Return [X, Y] of the center of cell containing provided text 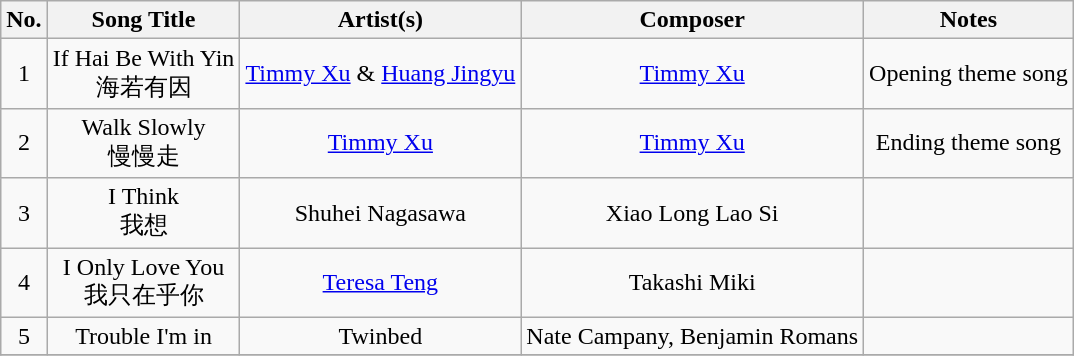
Twinbed [380, 336]
3 [24, 213]
Opening theme song [969, 74]
I Think 我想 [144, 213]
Walk Slowly 慢慢走 [144, 143]
I Only Love You 我只在乎你 [144, 283]
Takashi Miki [692, 283]
Notes [969, 20]
Timmy Xu & Huang Jingyu [380, 74]
5 [24, 336]
Song Title [144, 20]
4 [24, 283]
2 [24, 143]
1 [24, 74]
Ending theme song [969, 143]
Artist(s) [380, 20]
Teresa Teng [380, 283]
Composer [692, 20]
If Hai Be With Yin 海若有因 [144, 74]
Trouble I'm in [144, 336]
Xiao Long Lao Si [692, 213]
Shuhei Nagasawa [380, 213]
Nate Campany, Benjamin Romans [692, 336]
No. [24, 20]
